For the text-containing cell, return its midpoint in [x, y] coordinate format. 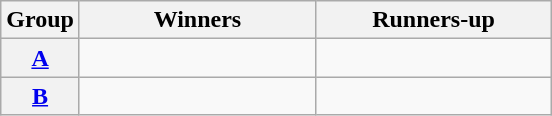
Group [40, 20]
Winners [197, 20]
Runners-up [433, 20]
A [40, 58]
B [40, 96]
